Locate the cell with the specified text and output its [X, Y] center coordinate. 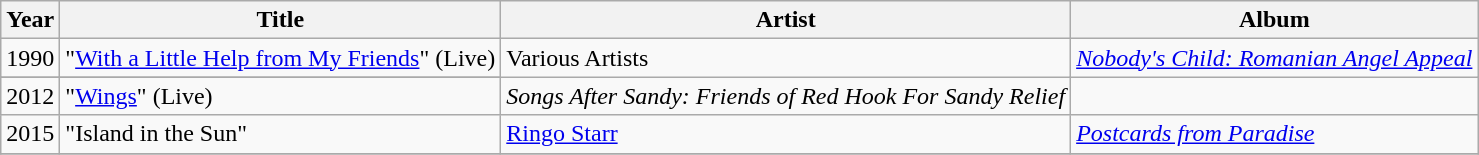
Postcards from Paradise [1274, 134]
1990 [30, 58]
2015 [30, 134]
Artist [786, 20]
2012 [30, 96]
Ringo Starr [786, 134]
Nobody's Child: Romanian Angel Appeal [1274, 58]
"With a Little Help from My Friends" (Live) [280, 58]
"Wings" (Live) [280, 96]
"Island in the Sun" [280, 134]
Songs After Sandy: Friends of Red Hook For Sandy Relief [786, 96]
Title [280, 20]
Various Artists [786, 58]
Year [30, 20]
Album [1274, 20]
